Search for the cell housing the specified text and yield its (x, y) center coordinate. 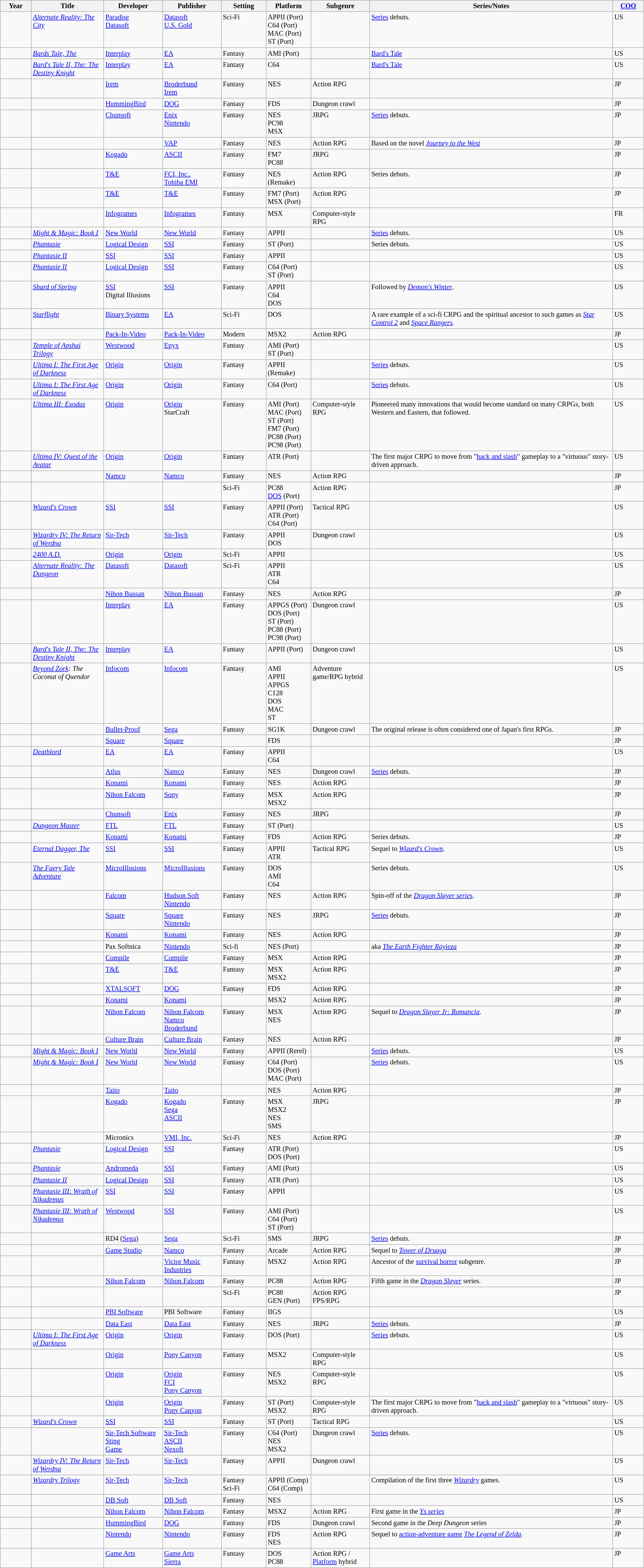
AMI (Port)ST (Port) (288, 350)
Sony (192, 799)
Falcom (133, 900)
Setting (244, 6)
Year (16, 6)
APPII (Remake) (288, 369)
NES (Port) (288, 946)
Subgenre (340, 6)
ParadiseDatasoft (133, 30)
APPIIDOS (288, 539)
SSIDigital Illusions (133, 295)
Pax Softnica (133, 946)
BroderbundIrem (192, 88)
DOS (Port) (288, 1339)
FCI, Inc..Tohiba EMI (192, 178)
ASCII (192, 159)
XTALSOFT (133, 989)
Temple of Apshai Trilogy (68, 350)
The Faery Tale Adventure (68, 876)
OriginPony Canyon (192, 1406)
Action RPGFPS/RPG (340, 1297)
DOSAMIC64 (288, 876)
PC88 (288, 1281)
aka The Earth Fighter Rayieza (491, 946)
Title (68, 6)
Deathlord (68, 756)
Micronics (133, 1137)
Platform (288, 6)
Nihon FalcomNamcoBroderbund (192, 1020)
APPII (Port)ATR (Port)C64 (Port) (288, 515)
ATR (Port)DOS (Port) (288, 1153)
SG1K (288, 729)
VMI, Inc. (192, 1137)
Andromeda (133, 1168)
C64 (Port)NESMSX2 (288, 1441)
Publisher (192, 6)
Game Studio (133, 1250)
Game Arts (133, 1558)
Second game in the Deep Dungeon series (491, 1523)
Followed by Demon's Winter. (491, 295)
Pony Canyon (192, 1359)
C64 (288, 69)
Hudson SoftNintendo (192, 900)
NESPC98MSX (288, 123)
APPII (Comp)C64 (Comp) (288, 1484)
Alternate Reality: The Dungeon (68, 574)
ST (Port)MSX2 (288, 1406)
MSXMSX2NESSMS (288, 1114)
C64 (Port) (288, 389)
FM7PC88 (288, 159)
APPGS (Port)DOS (Port)ST (Port)PC88 (Port)PC98 (Port) (288, 622)
DOSPC88 (288, 1558)
MSXNES (288, 1020)
Developer (133, 6)
Enix (192, 814)
Ancestor of the survival horror subgenre. (491, 1266)
Victor Music Industries (192, 1266)
NESMSX2 (288, 1382)
NES (Remake) (288, 178)
FDSNES (288, 1538)
Ultima III: Exodus (68, 425)
FantasySci-Fi (244, 1484)
Sequel to Wizard's Crown. (491, 853)
PC88 GEN (Port) (288, 1297)
Compilation of the first three Wizardry games. (491, 1484)
AMIAPPIIAPPGSC128DOSMACST (288, 693)
Spin-off of the Dragon Slayer series. (491, 900)
KogadoSegaASCII (192, 1114)
AMI (Port)C64 (Port)ST (Port) (288, 1219)
Starflight (68, 318)
IIGS (288, 1312)
EnixNintendo (192, 123)
Action RPG / Platform hybrid (340, 1558)
DatasoftU.S. Gold (192, 30)
OriginStarCraft (192, 425)
FR (628, 217)
APPIIATR (288, 853)
Arcade (288, 1250)
DOS (288, 318)
COO (628, 6)
The original release is often considered one of Japan's first RPGs. (491, 729)
Sequel to Dragon Slayer Jr: Romancia. (491, 1020)
Beyond Zork: The Coconut of Quendor (68, 693)
APPIIC64DOS (288, 295)
Modern (244, 334)
Fifth game in the Dragon Slayer series. (491, 1281)
Based on the novel Journey to the West (491, 143)
OriginFCIPony Canyon (192, 1382)
2400 A.D. (68, 555)
APPII (Port)C64 (Port)MAC (Port)ST (Port) (288, 30)
Sci-fi (244, 946)
Binary Systems (133, 318)
Sequel to action-adventure game The Legend of Zelda. (491, 1538)
C64 (Port)DOS (Port)MAC (Port) (288, 1070)
Sir-TechASCIINexoft (192, 1441)
VAP (192, 143)
First game in the Ys series (491, 1511)
APPII (Rerel) (288, 1051)
APPIIC64 (288, 756)
AMI (Port)MAC (Port)ST (Port)FM7 (Port)PC88 (Port)PC98 (Port) (288, 425)
Ultima IV: Quest of the Avatar (68, 460)
RD4 (Sega) (133, 1239)
Pioneered many innovations that would become standard on many CRPGs, both Western and Eastern, that followed. (491, 425)
Sir-Tech SoftwareStingGame (133, 1441)
Wizardry Trilogy (68, 1484)
APPII (Port) (288, 653)
Adventure game/RPG hybrid (340, 693)
Irem (133, 88)
SMS (288, 1239)
Shard of Spring (68, 295)
FM7 (Port)MSX (Port) (288, 198)
PC88 DOS (Port) (288, 492)
Atlus (133, 772)
SquareNintendo (192, 920)
APPIIATRC64 (288, 574)
Dungeon Master (68, 825)
Sequel to Tower of Druaga (491, 1250)
Epyx (192, 350)
Game ArtsSierra (192, 1558)
A rare example of a sci-fi CRPG and the spiritual ancestor to such games as Star Control 2 and Space Rangers. (491, 318)
Bards Tale, The (68, 53)
Alternate Reality: The City (68, 30)
Eternal Dagger, The (68, 853)
Bullet-Proof (133, 729)
C64 (Port)ST (Port) (288, 271)
Series/Notes (491, 6)
